Find where the given text appears and provide that cell's center as [x, y] coordinate. 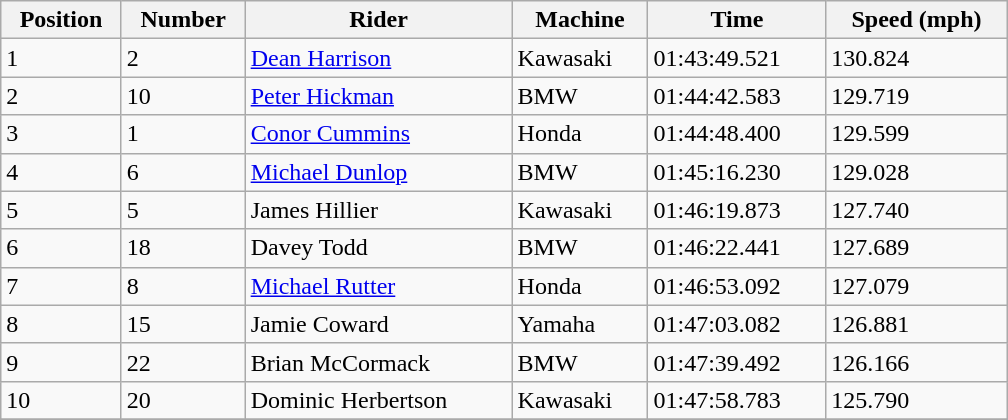
127.079 [916, 286]
01:46:22.441 [737, 248]
Michael Rutter [378, 286]
Number [183, 20]
129.719 [916, 96]
Davey Todd [378, 248]
127.740 [916, 210]
01:44:48.400 [737, 134]
Michael Dunlop [378, 172]
Peter Hickman [378, 96]
01:46:53.092 [737, 286]
126.166 [916, 362]
127.689 [916, 248]
01:46:19.873 [737, 210]
15 [183, 324]
01:47:03.082 [737, 324]
129.028 [916, 172]
9 [61, 362]
01:47:39.492 [737, 362]
126.881 [916, 324]
Time [737, 20]
01:44:42.583 [737, 96]
Jamie Coward [378, 324]
01:45:16.230 [737, 172]
130.824 [916, 58]
18 [183, 248]
Dominic Herbertson [378, 400]
Machine [580, 20]
01:47:58.783 [737, 400]
Dean Harrison [378, 58]
129.599 [916, 134]
Position [61, 20]
James Hillier [378, 210]
4 [61, 172]
Yamaha [580, 324]
22 [183, 362]
01:43:49.521 [737, 58]
Rider [378, 20]
Conor Cummins [378, 134]
Speed (mph) [916, 20]
7 [61, 286]
3 [61, 134]
Brian McCormack [378, 362]
20 [183, 400]
125.790 [916, 400]
